For the text-containing cell, return its midpoint in [X, Y] coordinate format. 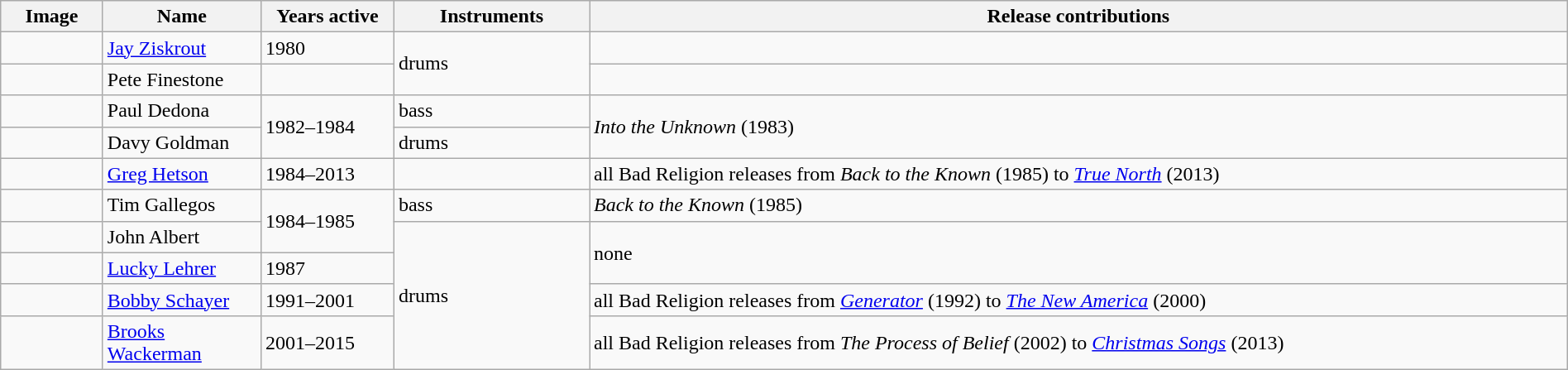
Years active [327, 17]
Greg Hetson [182, 174]
1984–2013 [327, 174]
1980 [327, 48]
Release contributions [1078, 17]
Image [52, 17]
Jay Ziskrout [182, 48]
2001–2015 [327, 343]
all Bad Religion releases from The Process of Belief (2002) to Christmas Songs (2013) [1078, 343]
none [1078, 252]
Name [182, 17]
John Albert [182, 237]
all Bad Religion releases from Generator (1992) to The New America (2000) [1078, 300]
Into the Unknown (1983) [1078, 127]
1987 [327, 268]
all Bad Religion releases from Back to the Known (1985) to True North (2013) [1078, 174]
Tim Gallegos [182, 205]
1982–1984 [327, 127]
Back to the Known (1985) [1078, 205]
Davy Goldman [182, 142]
Brooks Wackerman [182, 343]
1991–2001 [327, 300]
Bobby Schayer [182, 300]
Lucky Lehrer [182, 268]
Pete Finestone [182, 79]
Instruments [491, 17]
1984–1985 [327, 221]
Paul Dedona [182, 111]
